Pinpoint the cell where the given text exists, returning its [X, Y] midpoint coordinate. 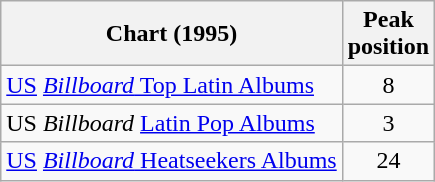
US Billboard Top Latin Albums [172, 85]
US Billboard Latin Pop Albums [172, 123]
Chart (1995) [172, 34]
3 [388, 123]
US Billboard Heatseekers Albums [172, 161]
8 [388, 85]
Peakposition [388, 34]
24 [388, 161]
